Scan for the cell matching the given text and deliver its [X, Y] coordinate at center. 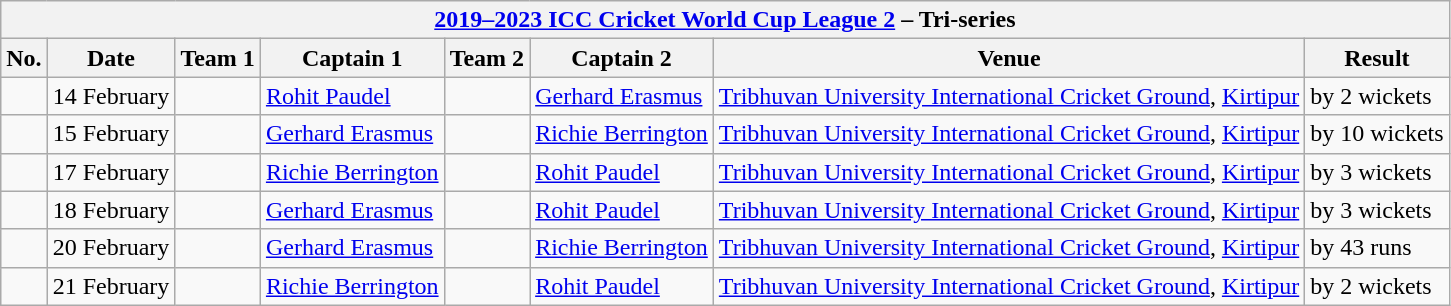
17 February [111, 172]
Date [111, 58]
Captain 2 [622, 58]
No. [24, 58]
21 February [111, 286]
Team 2 [487, 58]
by 43 runs [1377, 248]
14 February [111, 96]
2019–2023 ICC Cricket World Cup League 2 – Tri-series [725, 20]
15 February [111, 134]
Result [1377, 58]
Team 1 [218, 58]
20 February [111, 248]
Venue [1008, 58]
18 February [111, 210]
Captain 1 [352, 58]
by 10 wickets [1377, 134]
